Pinpoint the cell where the given text exists, returning its [X, Y] midpoint coordinate. 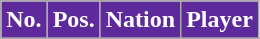
Player [220, 20]
Nation [140, 20]
No. [24, 20]
Pos. [74, 20]
